Provide the (X, Y) coordinate of the cell's center where the given text is located.  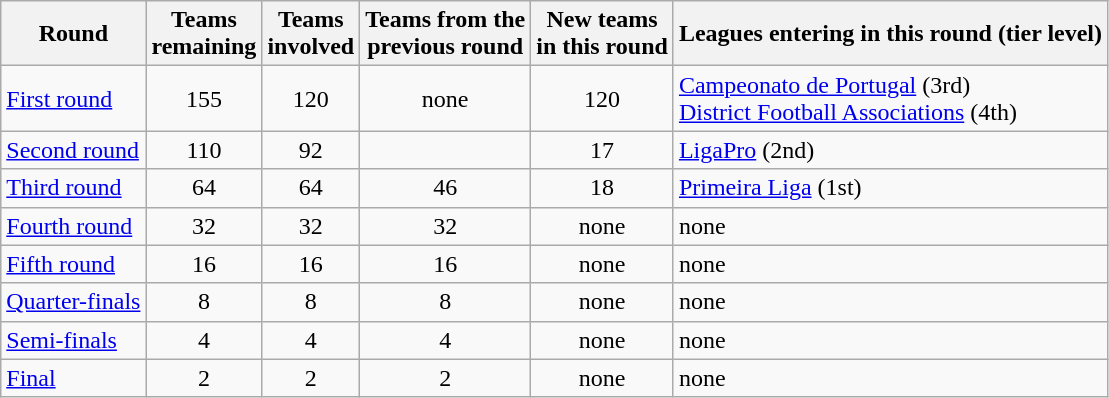
17 (602, 150)
Teamsinvolved (311, 34)
First round (74, 98)
92 (311, 150)
Leagues entering in this round (tier level) (890, 34)
Teamsremaining (204, 34)
Fourth round (74, 226)
Quarter-finals (74, 302)
155 (204, 98)
Campeonato de Portugal (3rd)District Football Associations (4th) (890, 98)
110 (204, 150)
Fifth round (74, 264)
Semi-finals (74, 340)
Primeira Liga (1st) (890, 188)
Second round (74, 150)
Third round (74, 188)
46 (446, 188)
18 (602, 188)
New teamsin this round (602, 34)
Round (74, 34)
Teams from theprevious round (446, 34)
Final (74, 378)
LigaPro (2nd) (890, 150)
